Pinpoint the cell where the given text exists, returning its [x, y] midpoint coordinate. 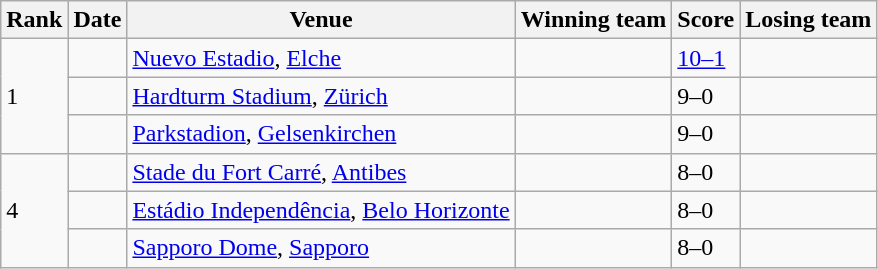
Winning team [594, 20]
Estádio Independência, Belo Horizonte [321, 210]
Nuevo Estadio, Elche [321, 58]
Parkstadion, Gelsenkirchen [321, 134]
Sapporo Dome, Sapporo [321, 248]
Hardturm Stadium, Zürich [321, 96]
Stade du Fort Carré, Antibes [321, 172]
Rank [34, 20]
Venue [321, 20]
Score [706, 20]
4 [34, 210]
Date [98, 20]
Losing team [808, 20]
1 [34, 96]
10–1 [706, 58]
